From the cell containing the given text, extract its center point as (X, Y) coordinate. 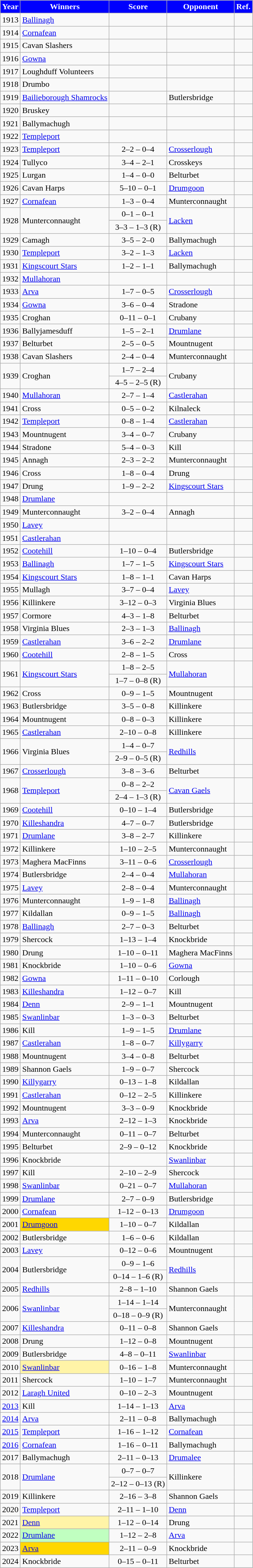
1959 (10, 642)
2–16 – 3–8 (138, 1497)
1958 (10, 629)
2–8 – 1–10 (138, 1289)
Crosskeys (201, 162)
2011 (10, 1380)
1989 (10, 1069)
2–9 – 1–1 (138, 1004)
1992 (10, 1108)
1–16 – 0–11 (138, 1445)
2–7 – 1–4 (138, 395)
0–15 – 0–11 (138, 1561)
1965 (10, 732)
1994 (10, 1134)
3–4 – 2–1 (138, 162)
3–6 – 2–2 (138, 642)
1916 (10, 59)
2002 (10, 1238)
5–4 – 0–3 (138, 447)
2021 (10, 1522)
1927 (10, 201)
1953 (10, 564)
0–12 – 0–6 (138, 1250)
1957 (10, 616)
1983 (10, 991)
1943 (10, 434)
Score (138, 7)
1–9 – 1–5 (138, 1030)
2–8 – 1–5 (138, 654)
1–7 – 2–4 (138, 369)
2004 (10, 1270)
1–16 – 1–12 (138, 1432)
1–9 – 1–8 (138, 901)
2001 (10, 1225)
0–7 – 0–7 (138, 1471)
5–10 – 0–1 (138, 188)
1934 (10, 305)
1–12 – 0–13 (138, 1212)
Laragh United (65, 1393)
1–11 – 0–10 (138, 978)
1969 (10, 810)
1980 (10, 952)
2003 (10, 1250)
1964 (10, 719)
2016 (10, 1445)
1936 (10, 330)
1–6 – 0–6 (138, 1238)
2–3 – 1–3 (138, 629)
1–10 – 0–7 (138, 1225)
1917 (10, 71)
2020 (10, 1509)
1981 (10, 965)
1–4 – 0–7 (138, 745)
2–5 – 0–5 (138, 343)
1926 (10, 188)
1947 (10, 486)
1956 (10, 603)
2014 (10, 1419)
Cavan Gaels (201, 790)
Ref. (243, 7)
1–14 – 1–14 (138, 1302)
1968 (10, 790)
3–2 – 0–4 (138, 512)
1987 (10, 1043)
1984 (10, 1004)
1944 (10, 447)
1–9 – 0–7 (138, 1069)
0–10 – 2–3 (138, 1393)
2–8 – 0–4 (138, 888)
1945 (10, 460)
2–4 – 1–3 (R) (138, 797)
2–9 – 0–12 (138, 1147)
1976 (10, 901)
2–10 – 0–8 (138, 732)
1–3 – 0–4 (138, 201)
2006 (10, 1309)
1996 (10, 1160)
3–3 – 1–3 (R) (138, 227)
Drumalee (201, 1458)
Drumbo (65, 84)
1933 (10, 292)
1–3 – 0–3 (138, 1017)
0–1 – 0–1 (138, 214)
1942 (10, 421)
1–8 – 2–5 (138, 667)
2019 (10, 1497)
1939 (10, 376)
0–5 – 0–2 (138, 408)
4–3 – 1–8 (138, 616)
0–11 – 0–7 (138, 1134)
1928 (10, 221)
1–13 – 1–4 (138, 939)
2017 (10, 1458)
1–10 – 1–7 (138, 1380)
1–12 – 2–8 (138, 1535)
1–10 – 2–5 (138, 849)
1946 (10, 473)
1973 (10, 862)
3–2 – 1–3 (138, 253)
1970 (10, 823)
1929 (10, 240)
1999 (10, 1198)
2013 (10, 1406)
1915 (10, 46)
1–8 – 0–7 (138, 1043)
2–12 – 1–3 (138, 1121)
1913 (10, 20)
1967 (10, 771)
3–5 – 2–0 (138, 240)
1998 (10, 1185)
1951 (10, 538)
3–5 – 0–8 (138, 706)
1–10 – 0–4 (138, 551)
Kilnaleck (201, 408)
1–8 – 1–1 (138, 577)
1962 (10, 693)
1961 (10, 674)
0–14 – 1–6 (R) (138, 1276)
0–8 – 2–2 (138, 784)
1995 (10, 1147)
Opponent (201, 7)
1–4 – 0–0 (138, 175)
0–21 – 0–7 (138, 1185)
3–6 – 0–4 (138, 305)
Tullyco (65, 162)
1949 (10, 512)
Year (10, 7)
1940 (10, 395)
1952 (10, 551)
1921 (10, 123)
1993 (10, 1121)
Loughduff Volunteers (65, 71)
2–12 – 0–13 (R) (138, 1484)
2015 (10, 1432)
2–10 – 2–9 (138, 1173)
Cormore (65, 616)
3–8 – 3–6 (138, 771)
1–12 – 0–8 (138, 1341)
2000 (10, 1212)
1938 (10, 356)
2–9 – 0–5 (R) (138, 758)
3–3 – 0–9 (138, 1108)
1972 (10, 849)
Bailieborough Shamrocks (65, 97)
Corlough (201, 978)
3–4 – 0–8 (138, 1056)
1960 (10, 654)
2022 (10, 1535)
2012 (10, 1393)
1986 (10, 1030)
1931 (10, 266)
1975 (10, 888)
1919 (10, 97)
1937 (10, 343)
2007 (10, 1328)
1–14 – 1–13 (138, 1406)
1974 (10, 875)
1922 (10, 136)
1935 (10, 318)
1963 (10, 706)
0–18 – 0–9 (R) (138, 1315)
4–7 – 0–7 (138, 823)
3–12 – 0–3 (138, 603)
1–7 – 0–8 (R) (138, 680)
4–5 – 2–5 (R) (138, 383)
1920 (10, 110)
0–12 – 2–5 (138, 1095)
1979 (10, 939)
1–9 – 2–2 (138, 486)
3–11 – 0–6 (138, 862)
2010 (10, 1367)
2009 (10, 1354)
1925 (10, 175)
0–8 – 0–3 (138, 719)
Lurgan (65, 175)
1991 (10, 1095)
1978 (10, 926)
1950 (10, 525)
1988 (10, 1056)
1966 (10, 751)
1–7 – 0–5 (138, 292)
2–7 – 0–9 (138, 1198)
1918 (10, 84)
1924 (10, 162)
3–4 – 0–7 (138, 434)
3–7 – 0–4 (138, 590)
2–11 – 0–9 (138, 1548)
1–10 – 0–11 (138, 952)
2–3 – 2–2 (138, 460)
1955 (10, 590)
2018 (10, 1477)
0–8 – 1–4 (138, 421)
1977 (10, 914)
2–11 – 0–13 (138, 1458)
Ballyjamesduff (65, 330)
1–12 – 0–7 (138, 991)
1971 (10, 836)
3–8 – 2–7 (138, 836)
2–2 – 0–4 (138, 149)
1–7 – 1–5 (138, 564)
Bruskey (65, 110)
1985 (10, 1017)
2005 (10, 1289)
1930 (10, 253)
Mullagh (65, 590)
0–11 – 0–8 (138, 1328)
1–10 – 0–6 (138, 965)
1914 (10, 33)
1954 (10, 577)
1997 (10, 1173)
4–8 – 0–11 (138, 1354)
1990 (10, 1082)
0–11 – 0–1 (138, 318)
1932 (10, 279)
1–5 – 2–1 (138, 330)
1982 (10, 978)
1948 (10, 499)
1–2 – 1–1 (138, 266)
2024 (10, 1561)
1941 (10, 408)
1–8 – 0–4 (138, 473)
2023 (10, 1548)
1–12 – 0–14 (138, 1522)
2–11 – 1–10 (138, 1509)
0–13 – 1–8 (138, 1082)
2–7 – 0–3 (138, 926)
0–16 – 1–8 (138, 1367)
1923 (10, 149)
0–10 – 1–4 (138, 810)
2008 (10, 1341)
2–11 – 0–8 (138, 1419)
Winners (65, 7)
0–9 – 1–6 (138, 1263)
Camagh (65, 240)
